Pinpoint the cell where the given text exists, returning its (x, y) midpoint coordinate. 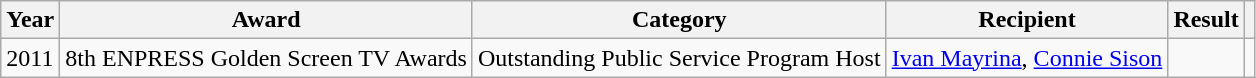
Category (679, 20)
8th ENPRESS Golden Screen TV Awards (266, 58)
Ivan Mayrina, Connie Sison (1027, 58)
Recipient (1027, 20)
2011 (30, 58)
Award (266, 20)
Year (30, 20)
Outstanding Public Service Program Host (679, 58)
Result (1206, 20)
